Detect which cell encompasses the target text, then output its (x, y) center coordinate. 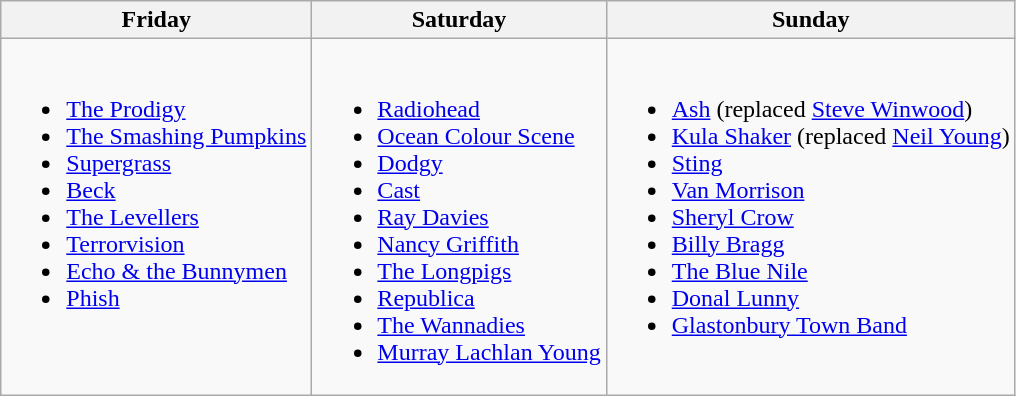
The ProdigyThe Smashing PumpkinsSupergrassBeckThe LevellersTerrorvisionEcho & the BunnymenPhish (156, 217)
Friday (156, 20)
RadioheadOcean Colour SceneDodgyCastRay DaviesNancy GriffithThe LongpigsRepublicaThe WannadiesMurray Lachlan Young (459, 217)
Saturday (459, 20)
Sunday (810, 20)
Ash (replaced Steve Winwood)Kula Shaker (replaced Neil Young)StingVan MorrisonSheryl CrowBilly BraggThe Blue NileDonal LunnyGlastonbury Town Band (810, 217)
